For the text-containing cell, return its midpoint in [x, y] coordinate format. 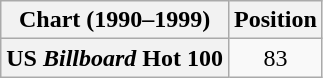
83 [276, 58]
US Billboard Hot 100 [115, 58]
Chart (1990–1999) [115, 20]
Position [276, 20]
